Output the (x, y) coordinate of the center of the cell containing the given text.  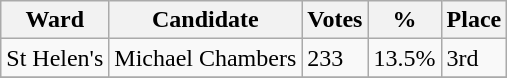
Ward (55, 20)
% (404, 20)
233 (335, 58)
3rd (474, 58)
St Helen's (55, 58)
13.5% (404, 58)
Candidate (206, 20)
Votes (335, 20)
Place (474, 20)
Michael Chambers (206, 58)
